Provide the (x, y) coordinate of the cell's center where the given text is located.  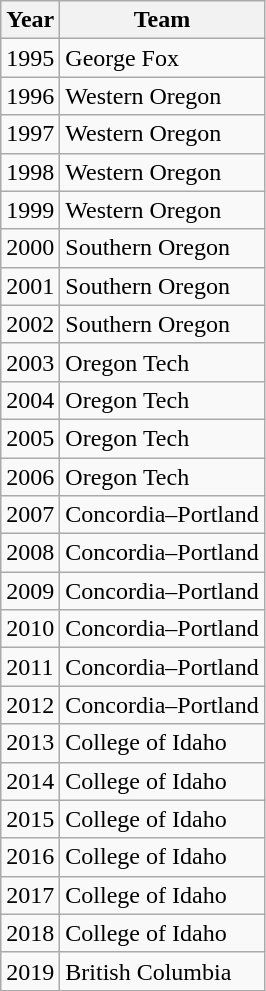
2009 (30, 591)
2014 (30, 781)
2011 (30, 667)
2010 (30, 629)
2019 (30, 971)
1999 (30, 210)
British Columbia (162, 971)
2002 (30, 324)
2018 (30, 933)
George Fox (162, 58)
2000 (30, 248)
2013 (30, 743)
2016 (30, 857)
2005 (30, 438)
1997 (30, 134)
2006 (30, 477)
2015 (30, 819)
1996 (30, 96)
2001 (30, 286)
2008 (30, 553)
2004 (30, 400)
2003 (30, 362)
2017 (30, 895)
2012 (30, 705)
Year (30, 20)
1998 (30, 172)
2007 (30, 515)
Team (162, 20)
1995 (30, 58)
